Scan for the cell matching the given text and deliver its [X, Y] coordinate at center. 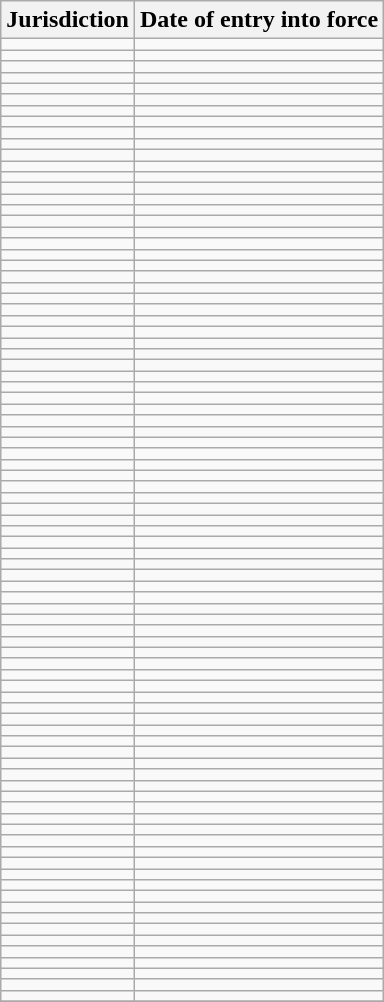
Date of entry into force [260, 20]
Jurisdiction [68, 20]
